Output the (x, y) coordinate of the center of the cell containing the given text.  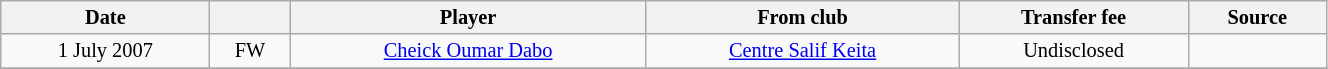
Player (468, 17)
1 July 2007 (106, 51)
Source (1257, 17)
Centre Salif Keita (802, 51)
Date (106, 17)
Cheick Oumar Dabo (468, 51)
Undisclosed (1074, 51)
FW (250, 51)
From club (802, 17)
Transfer fee (1074, 17)
